Pinpoint the cell where the given text exists, returning its [x, y] midpoint coordinate. 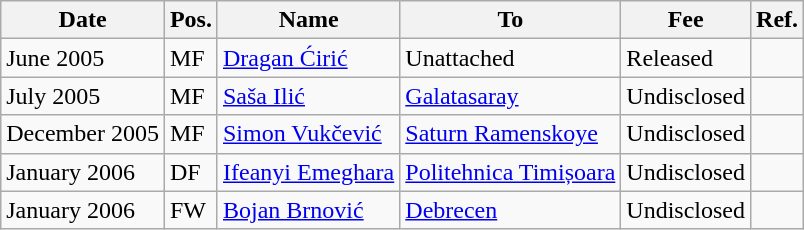
Galatasaray [510, 96]
June 2005 [83, 58]
Politehnica Timișoara [510, 172]
Dragan Ćirić [308, 58]
Ifeanyi Emeghara [308, 172]
Saša Ilić [308, 96]
FW [190, 210]
DF [190, 172]
Saturn Ramenskoye [510, 134]
Fee [686, 20]
July 2005 [83, 96]
Simon Vukčević [308, 134]
Pos. [190, 20]
To [510, 20]
December 2005 [83, 134]
Released [686, 58]
Debrecen [510, 210]
Bojan Brnović [308, 210]
Ref. [778, 20]
Unattached [510, 58]
Date [83, 20]
Name [308, 20]
